Search for the cell housing the specified text and yield its (X, Y) center coordinate. 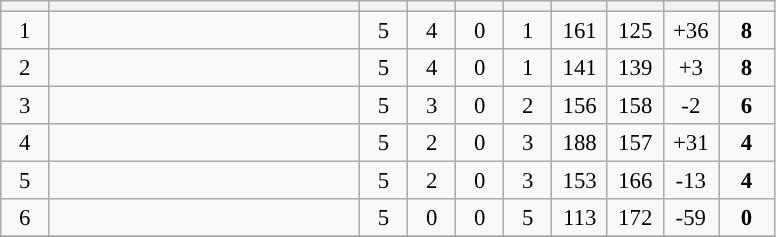
188 (580, 143)
+3 (691, 68)
158 (635, 106)
156 (580, 106)
157 (635, 143)
139 (635, 68)
161 (580, 31)
6 (747, 106)
141 (580, 68)
+36 (691, 31)
125 (635, 31)
-13 (691, 181)
153 (580, 181)
-2 (691, 106)
+31 (691, 143)
166 (635, 181)
